Locate the cell with the specified text and output its (x, y) center coordinate. 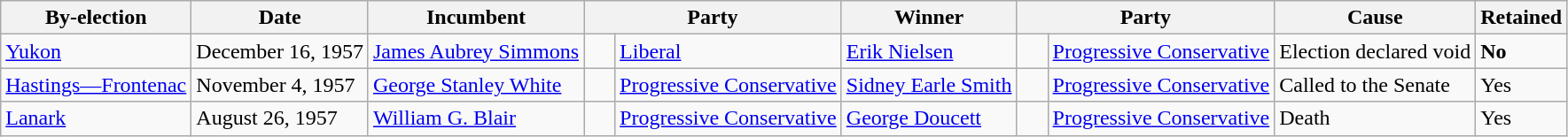
Winner (929, 18)
By-election (96, 18)
George Doucett (929, 118)
Incumbent (475, 18)
James Aubrey Simmons (475, 51)
No (1521, 51)
August 26, 1957 (280, 118)
Sidney Earle Smith (929, 85)
George Stanley White (475, 85)
Hastings—Frontenac (96, 85)
Death (1376, 118)
Called to the Senate (1376, 85)
Cause (1376, 18)
Lanark (96, 118)
Retained (1521, 18)
Erik Nielsen (929, 51)
William G. Blair (475, 118)
Liberal (729, 51)
Election declared void (1376, 51)
Yukon (96, 51)
November 4, 1957 (280, 85)
December 16, 1957 (280, 51)
Date (280, 18)
